Search for the cell housing the specified text and yield its [x, y] center coordinate. 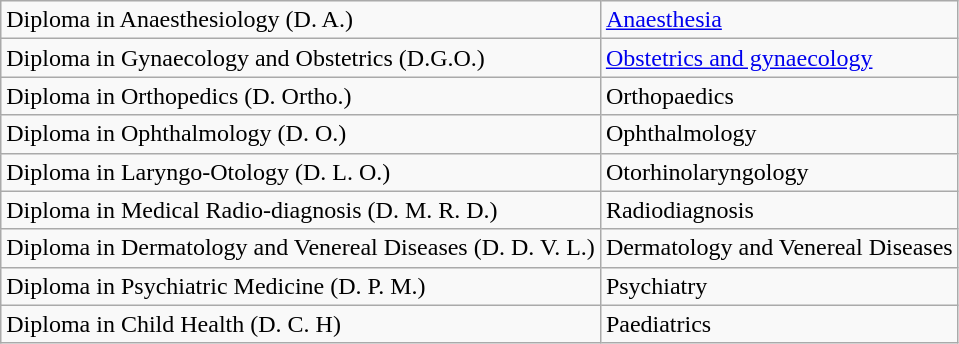
Radiodiagnosis [779, 210]
Diploma in Child Health (D. C. H) [301, 324]
Diploma in Dermatology and Venereal Diseases (D. D. V. L.) [301, 248]
Orthopaedics [779, 96]
Diploma in Orthopedics (D. Ortho.) [301, 96]
Anaesthesia [779, 20]
Otorhinolaryngology [779, 172]
Diploma in Laryngo-Otology (D. L. O.) [301, 172]
Paediatrics [779, 324]
Diploma in Psychiatric Medicine (D. P. M.) [301, 286]
Dermatology and Venereal Diseases [779, 248]
Ophthalmology [779, 134]
Diploma in Gynaecology and Obstetrics (D.G.O.) [301, 58]
Obstetrics and gynaecology [779, 58]
Diploma in Medical Radio-diagnosis (D. M. R. D.) [301, 210]
Psychiatry [779, 286]
Diploma in Ophthalmology (D. O.) [301, 134]
Diploma in Anaesthesiology (D. A.) [301, 20]
